For the text-containing cell, return its midpoint in [x, y] coordinate format. 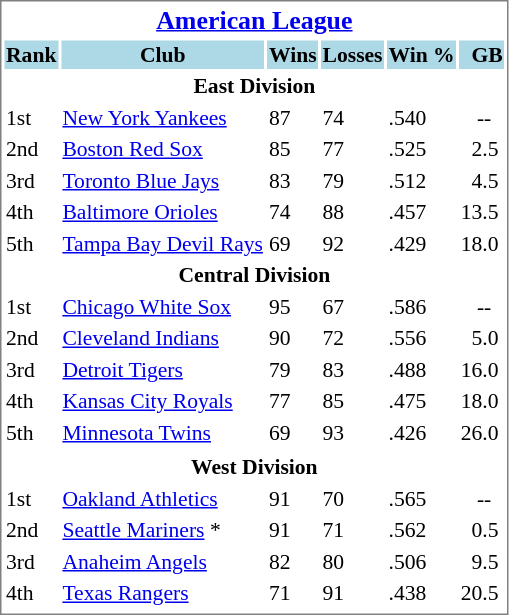
90 [292, 338]
26.0 [482, 432]
.525 [422, 149]
0.5 [482, 530]
Cleveland Indians [163, 338]
.475 [422, 401]
.429 [422, 244]
Tampa Bay Devil Rays [163, 244]
87 [292, 118]
.540 [422, 118]
.488 [422, 370]
Chicago White Sox [163, 306]
93 [352, 432]
80 [352, 562]
70 [352, 498]
Kansas City Royals [163, 401]
95 [292, 306]
.562 [422, 530]
Club [163, 54]
.586 [422, 306]
67 [352, 306]
Toronto Blue Jays [163, 180]
Rank [30, 54]
Seattle Mariners * [163, 530]
.457 [422, 212]
New York Yankees [163, 118]
Minnesota Twins [163, 432]
.438 [422, 593]
.426 [422, 432]
Boston Red Sox [163, 149]
9.5 [482, 562]
East Division [254, 86]
2.5 [482, 149]
Baltimore Orioles [163, 212]
American League [254, 20]
West Division [254, 467]
GB [482, 54]
Win % [422, 54]
Wins [292, 54]
Losses [352, 54]
72 [352, 338]
92 [352, 244]
.506 [422, 562]
Anaheim Angels [163, 562]
88 [352, 212]
20.5 [482, 593]
Oakland Athletics [163, 498]
82 [292, 562]
.512 [422, 180]
Central Division [254, 275]
.556 [422, 338]
Texas Rangers [163, 593]
5.0 [482, 338]
.565 [422, 498]
13.5 [482, 212]
Detroit Tigers [163, 370]
16.0 [482, 370]
4.5 [482, 180]
